From the cell containing the given text, extract its center point as (x, y) coordinate. 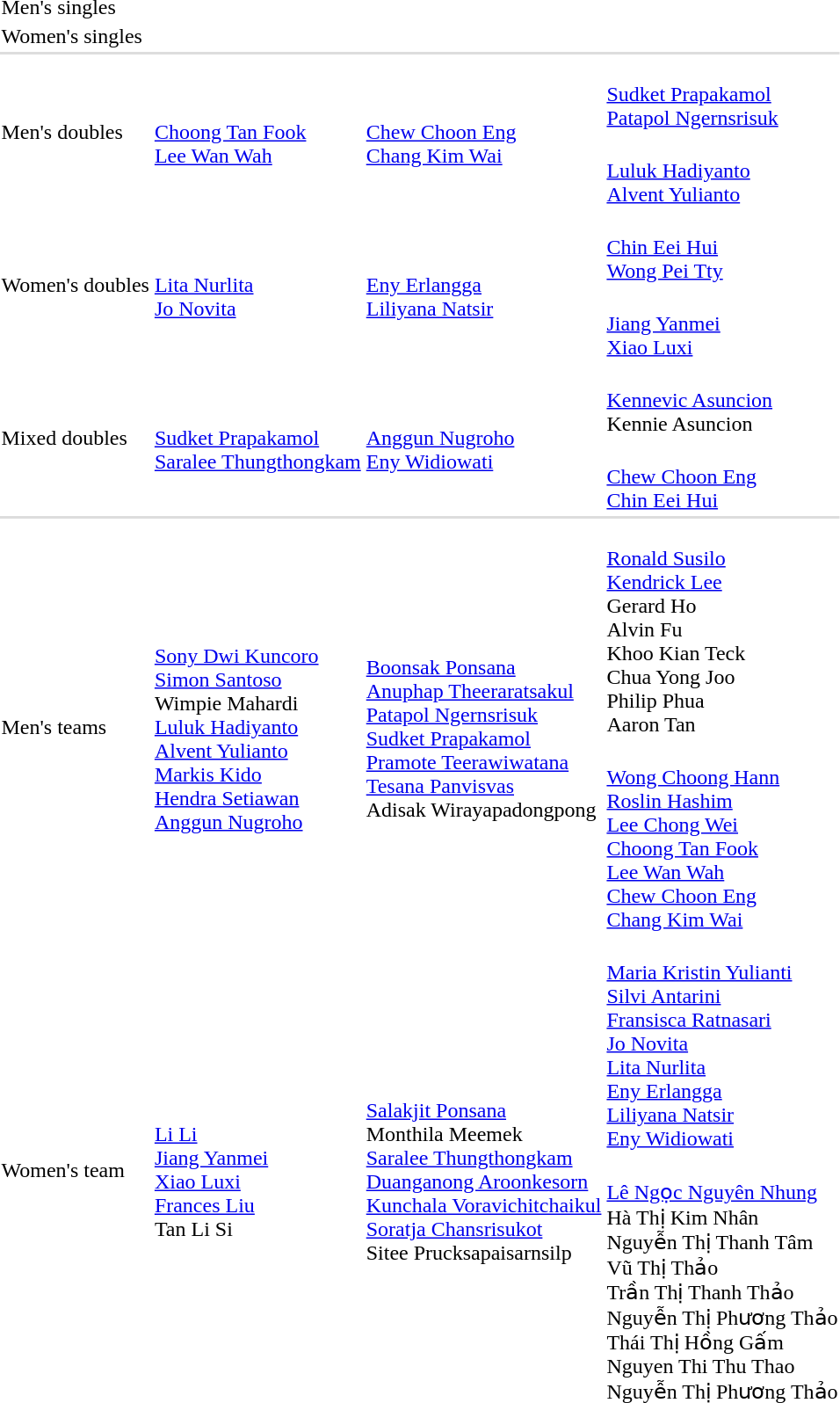
Mixed doubles (76, 438)
Women's singles (76, 36)
Men's teams (76, 727)
Lita NurlitaJo Novita (257, 285)
Luluk HadiyantoAlvent Yulianto (722, 171)
Women's doubles (76, 285)
Chin Eei HuiWong Pei Tty (722, 247)
Boonsak PonsanaAnuphap TheeraratsakulPatapol NgernsrisukSudket PrapakamolPramote TeerawiwatanaTesana PanvisvasAdisak Wirayapadongpong (483, 727)
Maria Kristin YuliantiSilvi AntariniFransisca RatnasariJo NovitaLita NurlitaEny ErlanggaLiliyana NatsirEny Widiowati (722, 1043)
Eny ErlanggaLiliyana Natsir (483, 285)
Sony Dwi KuncoroSimon SantosoWimpie MahardiLuluk HadiyantoAlvent YuliantoMarkis KidoHendra SetiawanAnggun Nugroho (257, 727)
Sudket PrapakamolPatapol Ngernsrisuk (722, 94)
Choong Tan FookLee Wan Wah (257, 132)
Men's doubles (76, 132)
Anggun NugrohoEny Widiowati (483, 438)
Sudket PrapakamolSaralee Thungthongkam (257, 438)
Wong Choong HannRoslin HashimLee Chong WeiChoong Tan FookLee Wan WahChew Choon EngChang Kim Wai (722, 837)
Kennevic AsuncionKennie Asuncion (722, 400)
Chew Choon EngChin Eei Hui (722, 476)
Chew Choon EngChang Kim Wai (483, 132)
Ronald SusiloKendrick LeeGerard HoAlvin FuKhoo Kian TeckChua Yong JooPhilip PhuaAaron Tan (722, 629)
Jiang YanmeiXiao Luxi (722, 323)
